Return [X, Y] of the center of cell containing provided text 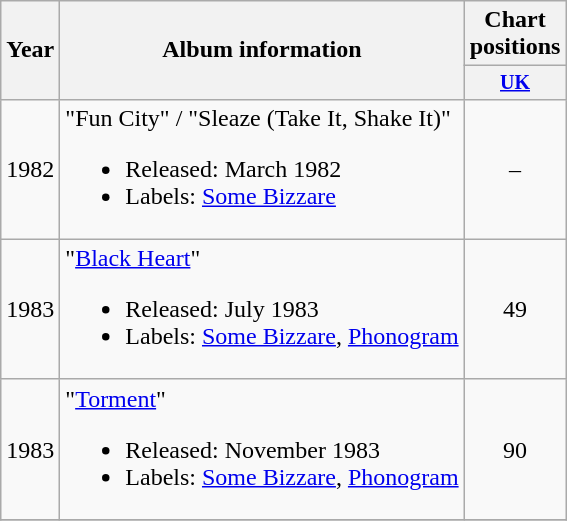
1982 [30, 169]
Album information [262, 50]
"Torment"Released: November 1983Labels: Some Bizzare, Phonogram [262, 449]
Year [30, 50]
UK [515, 82]
90 [515, 449]
49 [515, 309]
– [515, 169]
Chart positions [515, 34]
"Fun City" / "Sleaze (Take It, Shake It)"Released: March 1982Labels: Some Bizzare [262, 169]
"Black Heart"Released: July 1983Labels: Some Bizzare, Phonogram [262, 309]
